Identify which cell holds the provided text, then report its (x, y) central coordinate. 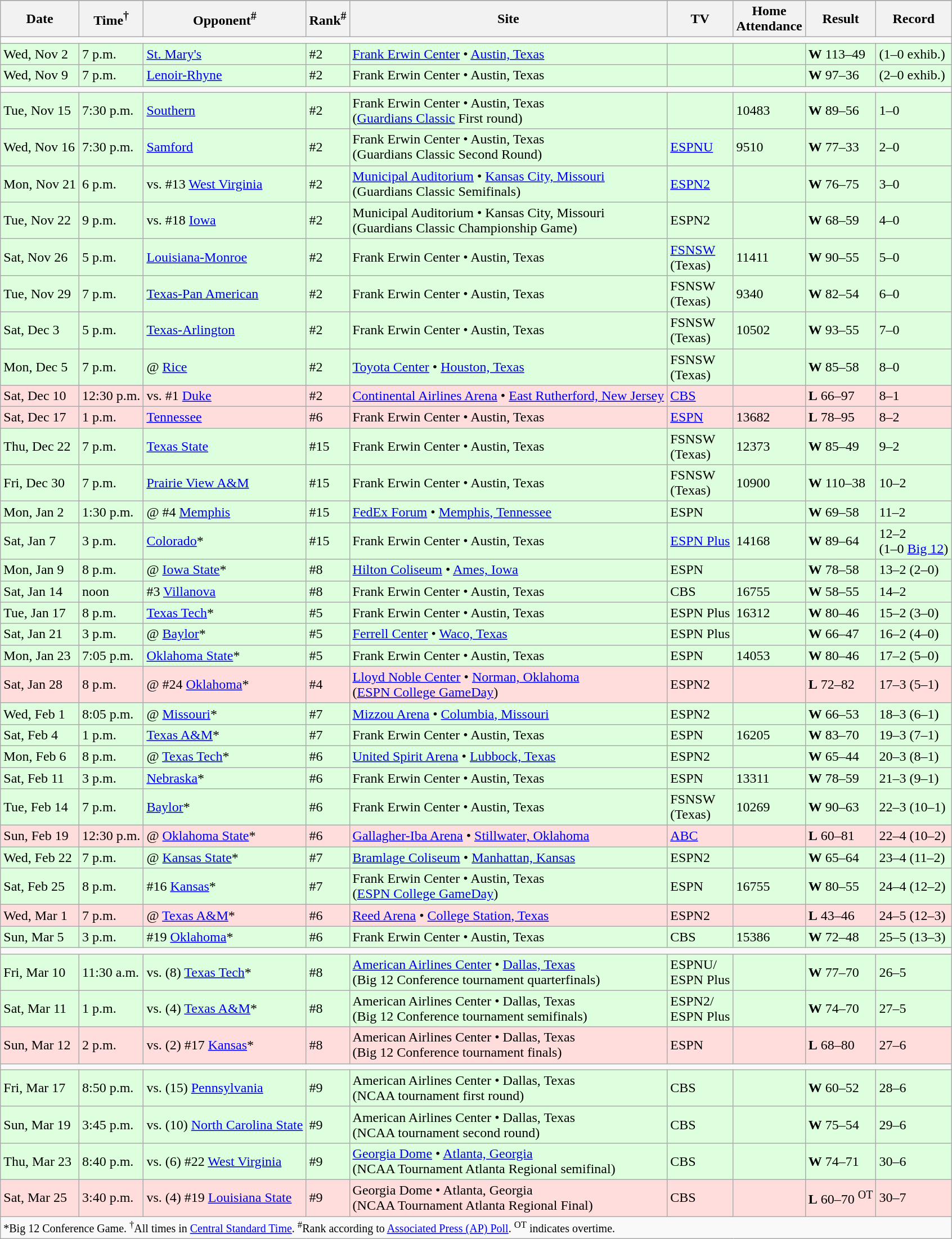
W 110–38 (841, 483)
20–3 (8–1) (914, 756)
#19 Oklahoma* (225, 937)
W 76–75 (841, 183)
Reed Arena • College Station, Texas (509, 915)
Municipal Auditorium • Kansas City, Missouri(Guardians Classic Semifinals) (509, 183)
vs. (4) #19 Louisiana State (225, 1197)
vs. (6) #22 West Virginia (225, 1161)
W 113–49 (841, 54)
L 68–80 (841, 1045)
W 89–56 (841, 110)
Ferrell Center • Waco, Texas (509, 634)
United Spirit Arena • Lubbock, Texas (509, 756)
Municipal Auditorium • Kansas City, Missouri(Guardians Classic Championship Game) (509, 221)
W 58–55 (841, 591)
@ Kansas State* (225, 858)
Toyota Center • Houston, Texas (509, 367)
*Big 12 Conference Game. †All times in Central Standard Time. #Rank according to Associated Press (AP) Poll. OT indicates overtime. (476, 1228)
W 78–59 (841, 778)
27–5 (914, 1008)
Sat, Dec 10 (40, 396)
Mon, Feb 6 (40, 756)
Opponent# (225, 19)
10–2 (914, 483)
W 75–54 (841, 1124)
Bramlage Coliseum • Manhattan, Kansas (509, 858)
9340 (769, 294)
19–3 (7–1) (914, 735)
11:30 a.m. (111, 972)
Sat, Feb 11 (40, 778)
Result (841, 19)
Mon, Dec 5 (40, 367)
23–4 (11–2) (914, 858)
W 77–70 (841, 972)
3–0 (914, 183)
Nebraska* (225, 778)
American Airlines Center • Dallas, Texas(Big 12 Conference tournament semifinals) (509, 1008)
TV (700, 19)
15–2 (3–0) (914, 613)
@ Missouri* (225, 713)
W 68–59 (841, 221)
@ #4 Memphis (225, 512)
7:05 p.m. (111, 656)
W 78–58 (841, 570)
6 p.m. (111, 183)
W 85–49 (841, 447)
W 83–70 (841, 735)
28–6 (914, 1088)
Texas State (225, 447)
#16 Kansas* (225, 887)
vs. (15) Pennsylvania (225, 1088)
Mon, Jan 9 (40, 570)
3:40 p.m. (111, 1197)
Sat, Nov 26 (40, 257)
Mizzou Arena • Columbia, Missouri (509, 713)
Continental Airlines Arena • East Rutherford, New Jersey (509, 396)
9510 (769, 147)
24–4 (12–2) (914, 887)
W 93–55 (841, 330)
8:40 p.m. (111, 1161)
ABC (700, 836)
11–2 (914, 512)
2 p.m. (111, 1045)
12–2(1–0 Big 12) (914, 541)
Sat, Mar 11 (40, 1008)
American Airlines Center • Dallas, Texas(NCAA tournament second round) (509, 1124)
29–6 (914, 1124)
Sat, Jan 14 (40, 591)
@ Rice (225, 367)
Sat, Dec 3 (40, 330)
Wed, Nov 16 (40, 147)
Time† (111, 19)
14–2 (914, 591)
Sat, Jan 21 (40, 634)
Fri, Mar 17 (40, 1088)
Tue, Jan 17 (40, 613)
14053 (769, 656)
American Airlines Center • Dallas, Texas(Big 12 Conference tournament finals) (509, 1045)
Wed, Nov 9 (40, 75)
4–0 (914, 221)
25–5 (13–3) (914, 937)
Thu, Dec 22 (40, 447)
1:30 p.m. (111, 512)
L 60–81 (841, 836)
Sun, Mar 19 (40, 1124)
16–2 (4–0) (914, 634)
Lenoir-Rhyne (225, 75)
8–1 (914, 396)
Colorado* (225, 541)
18–3 (6–1) (914, 713)
Tennessee (225, 418)
W 85–58 (841, 367)
8:05 p.m. (111, 713)
Fri, Dec 30 (40, 483)
#4 (327, 684)
27–6 (914, 1045)
L 72–82 (841, 684)
@ Oklahoma State* (225, 836)
8–0 (914, 367)
W 60–52 (841, 1088)
Date (40, 19)
8:50 p.m. (111, 1088)
Southern (225, 110)
7–0 (914, 330)
22–3 (10–1) (914, 807)
21–3 (9–1) (914, 778)
L 66–97 (841, 396)
2–0 (914, 147)
Texas A&M* (225, 735)
W 74–70 (841, 1008)
15386 (769, 937)
#3 Villanova (225, 591)
(2–0 exhib.) (914, 75)
12373 (769, 447)
Mon, Nov 21 (40, 183)
W 90–55 (841, 257)
Site (509, 19)
Hilton Coliseum • Ames, Iowa (509, 570)
W 72–48 (841, 937)
9 p.m. (111, 221)
3:45 p.m. (111, 1124)
vs. #1 Duke (225, 396)
vs. #13 West Virginia (225, 183)
Frank Erwin Center • Austin, Texas(Guardians Classic First round) (509, 110)
Wed, Mar 1 (40, 915)
13–2 (2–0) (914, 570)
(1–0 exhib.) (914, 54)
Sun, Mar 12 (40, 1045)
FedEx Forum • Memphis, Tennessee (509, 512)
W 97–36 (841, 75)
vs. (10) North Carolina State (225, 1124)
24–5 (12–3) (914, 915)
W 66–47 (841, 634)
W 77–33 (841, 147)
St. Mary's (225, 54)
10483 (769, 110)
@ Iowa State* (225, 570)
vs. (8) Texas Tech* (225, 972)
Gallagher-Iba Arena • Stillwater, Oklahoma (509, 836)
W 66–53 (841, 713)
Rank# (327, 19)
W 69–58 (841, 512)
W 65–64 (841, 858)
@ #24 Oklahoma* (225, 684)
W 90–63 (841, 807)
9–2 (914, 447)
Texas-Arlington (225, 330)
Tue, Nov 29 (40, 294)
@ Baylor* (225, 634)
L 78–95 (841, 418)
Tue, Nov 22 (40, 221)
6–0 (914, 294)
L 60–70 OT (841, 1197)
ESPNU/ESPN Plus (700, 972)
vs. #18 Iowa (225, 221)
30–7 (914, 1197)
Mon, Jan 2 (40, 512)
Thu, Mar 23 (40, 1161)
Tue, Nov 15 (40, 110)
17–2 (5–0) (914, 656)
13682 (769, 418)
Wed, Feb 1 (40, 713)
ESPNU (700, 147)
@ Texas A&M* (225, 915)
5–0 (914, 257)
Tue, Feb 14 (40, 807)
Prairie View A&M (225, 483)
Texas-Pan American (225, 294)
Mon, Jan 23 (40, 656)
W 89–64 (841, 541)
vs. (2) #17 Kansas* (225, 1045)
Sat, Dec 17 (40, 418)
1–0 (914, 110)
13311 (769, 778)
Sat, Jan 7 (40, 541)
W 82–54 (841, 294)
Sat, Feb 25 (40, 887)
11411 (769, 257)
16312 (769, 613)
Wed, Feb 22 (40, 858)
ESPN2/ESPN Plus (700, 1008)
10502 (769, 330)
Georgia Dome • Atlanta, Georgia(NCAA Tournament Atlanta Regional semifinal) (509, 1161)
14168 (769, 541)
Sat, Mar 25 (40, 1197)
L 43–46 (841, 915)
16205 (769, 735)
Sat, Feb 4 (40, 735)
American Airlines Center • Dallas, Texas(Big 12 Conference tournament quarterfinals) (509, 972)
Lloyd Noble Center • Norman, Oklahoma(ESPN College GameDay) (509, 684)
26–5 (914, 972)
Fri, Mar 10 (40, 972)
17–3 (5–1) (914, 684)
Sun, Feb 19 (40, 836)
Samford (225, 147)
Georgia Dome • Atlanta, Georgia(NCAA Tournament Atlanta Regional Final) (509, 1197)
8–2 (914, 418)
Sun, Mar 5 (40, 937)
Frank Erwin Center • Austin, Texas(ESPN College GameDay) (509, 887)
Texas Tech* (225, 613)
W 80–55 (841, 887)
Frank Erwin Center • Austin, Texas(Guardians Classic Second Round) (509, 147)
W 74–71 (841, 1161)
Louisiana-Monroe (225, 257)
American Airlines Center • Dallas, Texas(NCAA tournament first round) (509, 1088)
Baylor* (225, 807)
30–6 (914, 1161)
10900 (769, 483)
Record (914, 19)
W 65–44 (841, 756)
vs. (4) Texas A&M* (225, 1008)
22–4 (10–2) (914, 836)
Sat, Jan 28 (40, 684)
Oklahoma State* (225, 656)
HomeAttendance (769, 19)
10269 (769, 807)
noon (111, 591)
Wed, Nov 2 (40, 54)
@ Texas Tech* (225, 756)
